Identify which cell holds the provided text, then report its (x, y) central coordinate. 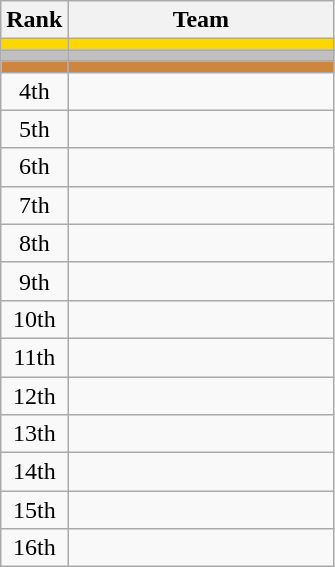
10th (34, 319)
5th (34, 129)
14th (34, 472)
8th (34, 243)
16th (34, 548)
13th (34, 434)
7th (34, 205)
4th (34, 91)
11th (34, 357)
9th (34, 281)
Rank (34, 20)
6th (34, 167)
Team (201, 20)
12th (34, 395)
15th (34, 510)
